Locate the cell with the specified text and output its (X, Y) center coordinate. 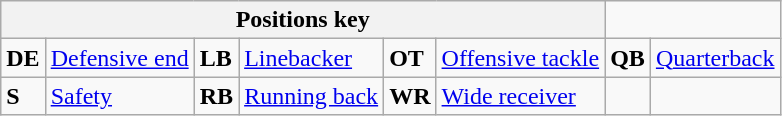
Running back (312, 96)
Quarterback (715, 58)
LB (216, 58)
Wide receiver (520, 96)
S (23, 96)
DE (23, 58)
Offensive tackle (520, 58)
RB (216, 96)
WR (410, 96)
QB (628, 58)
Defensive end (120, 58)
OT (410, 58)
Safety (120, 96)
Positions key (303, 20)
Linebacker (312, 58)
